Output the [X, Y] coordinate of the center of the cell containing the given text.  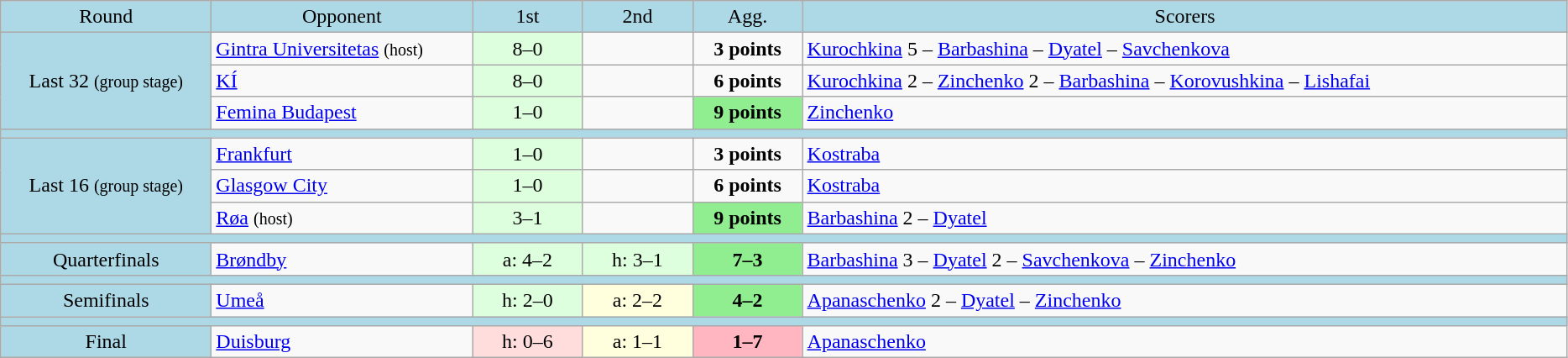
Røa (host) [342, 218]
Last 32 (group stage) [106, 81]
a: 1–1 [638, 342]
Duisburg [342, 342]
a: 2–2 [638, 300]
Umeå [342, 300]
Final [106, 342]
Glasgow City [342, 186]
Barbashina 3 – Dyatel 2 – Savchenkova – Zinchenko [1185, 259]
Femina Budapest [342, 113]
Agg. [747, 17]
Semifinals [106, 300]
KÍ [342, 81]
Zinchenko [1185, 113]
7–3 [747, 259]
Quarterfinals [106, 259]
Brøndby [342, 259]
4–2 [747, 300]
1–7 [747, 342]
Barbashina 2 – Dyatel [1185, 218]
Opponent [342, 17]
Frankfurt [342, 154]
Apanaschenko 2 – Dyatel – Zinchenko [1185, 300]
1st [527, 17]
h: 0–6 [527, 342]
h: 3–1 [638, 259]
h: 2–0 [527, 300]
Scorers [1185, 17]
Apanaschenko [1185, 342]
Kurochkina 2 – Zinchenko 2 – Barbashina – Korovushkina – Lishafai [1185, 81]
3–1 [527, 218]
Last 16 (group stage) [106, 186]
a: 4–2 [527, 259]
2nd [638, 17]
Round [106, 17]
Kurochkina 5 – Barbashina – Dyatel – Savchenkova [1185, 49]
Gintra Universitetas (host) [342, 49]
